Output the (X, Y) coordinate of the center of the cell containing the given text.  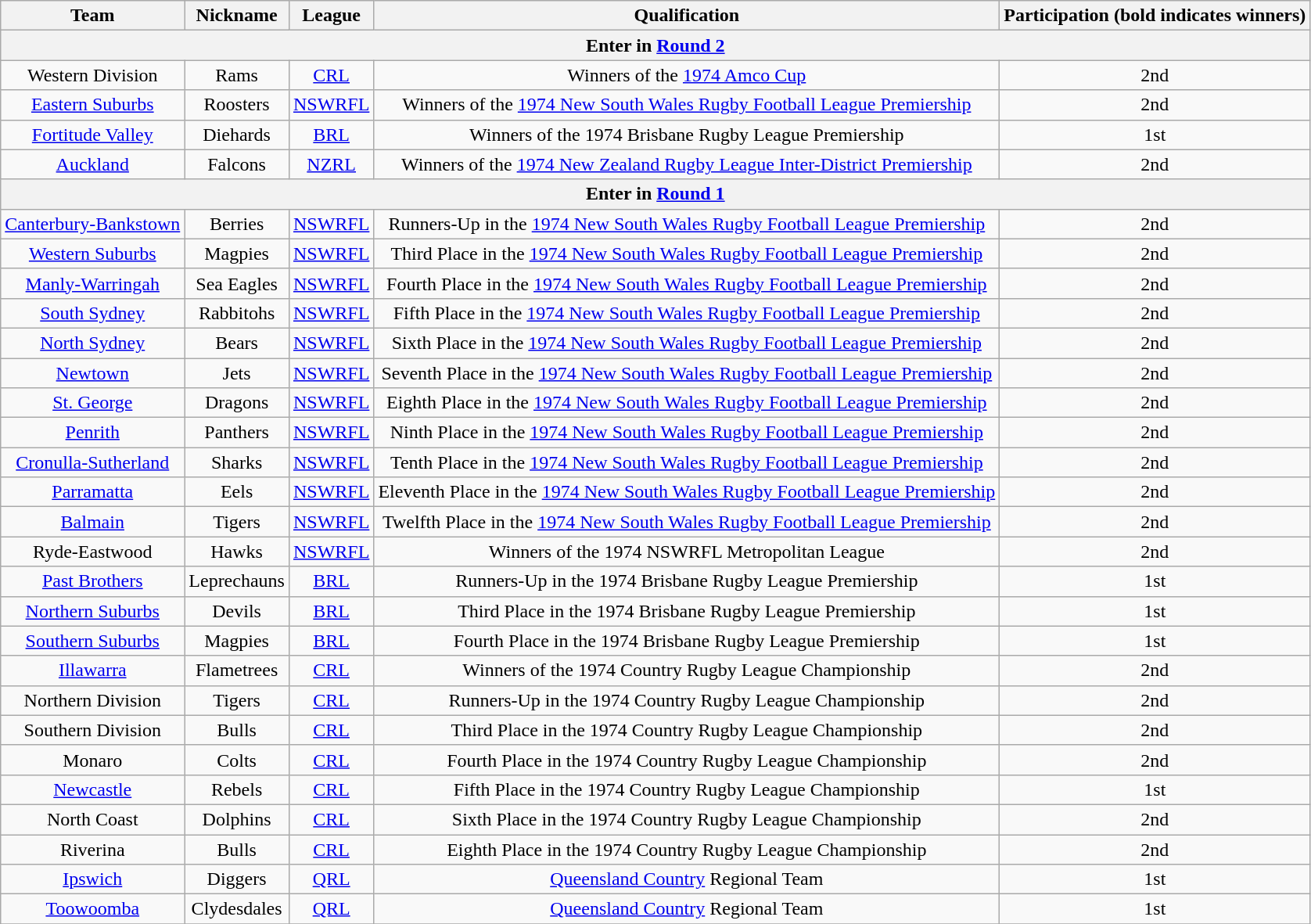
Winners of the 1974 New Zealand Rugby League Inter-District Premiership (687, 164)
Eighth Place in the 1974 Country Rugby League Championship (687, 849)
Twelfth Place in the 1974 New South Wales Rugby Football League Premiership (687, 522)
Dolphins (237, 819)
Riverina (92, 849)
Winners of the 1974 New South Wales Rugby Football League Premiership (687, 105)
Seventh Place in the 1974 New South Wales Rugby Football League Premiership (687, 373)
Qualification (687, 16)
Third Place in the 1974 New South Wales Rugby Football League Premiership (687, 253)
Third Place in the 1974 Brisbane Rugby League Premiership (687, 611)
Runners-Up in the 1974 Brisbane Rugby League Premiership (687, 581)
Eels (237, 492)
Northern Division (92, 700)
Tenth Place in the 1974 New South Wales Rugby Football League Premiership (687, 462)
Western Suburbs (92, 253)
Rebels (237, 789)
South Sydney (92, 313)
Penrith (92, 433)
Fourth Place in the 1974 Brisbane Rugby League Premiership (687, 641)
Eastern Suburbs (92, 105)
Leprechauns (237, 581)
Runners-Up in the 1974 New South Wales Rugby Football League Premiership (687, 224)
Ipswich (92, 879)
Ryde-Eastwood (92, 552)
Berries (237, 224)
Diggers (237, 879)
Fourth Place in the 1974 New South Wales Rugby Football League Premiership (687, 283)
Enter in Round 1 (655, 194)
Diehards (237, 135)
Bears (237, 343)
Canterbury-Bankstown (92, 224)
Winners of the 1974 Amco Cup (687, 75)
Winners of the 1974 Country Rugby League Championship (687, 671)
Manly-Warringah (92, 283)
Nickname (237, 16)
Falcons (237, 164)
Enter in Round 2 (655, 45)
Jets (237, 373)
Balmain (92, 522)
Runners-Up in the 1974 Country Rugby League Championship (687, 700)
Illawarra (92, 671)
Newtown (92, 373)
Dragons (237, 403)
Sixth Place in the 1974 New South Wales Rugby Football League Premiership (687, 343)
Auckland (92, 164)
Panthers (237, 433)
Eleventh Place in the 1974 New South Wales Rugby Football League Premiership (687, 492)
Hawks (237, 552)
Sea Eagles (237, 283)
Participation (bold indicates winners) (1155, 16)
Sixth Place in the 1974 Country Rugby League Championship (687, 819)
Cronulla-Sutherland (92, 462)
Parramatta (92, 492)
North Coast (92, 819)
Rams (237, 75)
Winners of the 1974 NSWRFL Metropolitan League (687, 552)
Northern Suburbs (92, 611)
Toowoomba (92, 909)
Rabbitohs (237, 313)
Fortitude Valley (92, 135)
Eighth Place in the 1974 New South Wales Rugby Football League Premiership (687, 403)
Clydesdales (237, 909)
Newcastle (92, 789)
Past Brothers (92, 581)
Ninth Place in the 1974 New South Wales Rugby Football League Premiership (687, 433)
Fourth Place in the 1974 Country Rugby League Championship (687, 760)
Winners of the 1974 Brisbane Rugby League Premiership (687, 135)
Team (92, 16)
League (331, 16)
NZRL (331, 164)
Fifth Place in the 1974 New South Wales Rugby Football League Premiership (687, 313)
Sharks (237, 462)
Colts (237, 760)
Devils (237, 611)
North Sydney (92, 343)
Fifth Place in the 1974 Country Rugby League Championship (687, 789)
Monaro (92, 760)
Third Place in the 1974 Country Rugby League Championship (687, 730)
St. George (92, 403)
Southern Division (92, 730)
Flametrees (237, 671)
Southern Suburbs (92, 641)
Roosters (237, 105)
Western Division (92, 75)
